Return the (x, y) coordinate for the center point of the cell that contains the specified text.  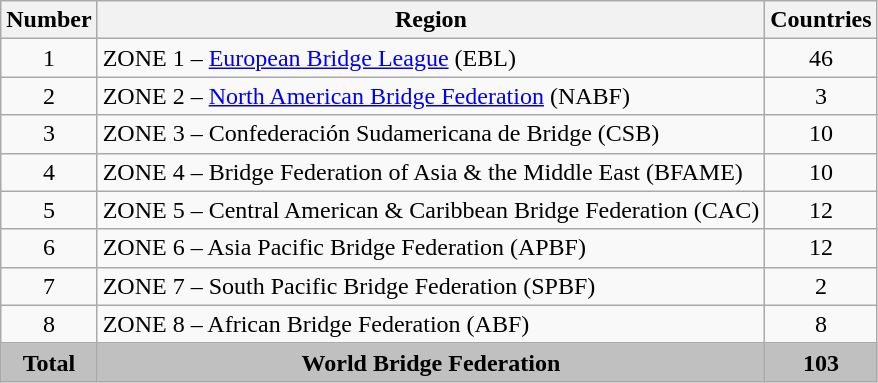
Number (49, 20)
ZONE 3 – Confederación Sudamericana de Bridge (CSB) (431, 134)
ZONE 4 – Bridge Federation of Asia & the Middle East (BFAME) (431, 172)
ZONE 5 – Central American & Caribbean Bridge Federation (CAC) (431, 210)
6 (49, 248)
103 (821, 362)
ZONE 7 – South Pacific Bridge Federation (SPBF) (431, 286)
ZONE 6 – Asia Pacific Bridge Federation (APBF) (431, 248)
Countries (821, 20)
ZONE 1 – European Bridge League (EBL) (431, 58)
46 (821, 58)
World Bridge Federation (431, 362)
Total (49, 362)
5 (49, 210)
1 (49, 58)
4 (49, 172)
7 (49, 286)
ZONE 8 – African Bridge Federation (ABF) (431, 324)
Region (431, 20)
ZONE 2 – North American Bridge Federation (NABF) (431, 96)
